Return (x, y) of the center of cell containing provided text 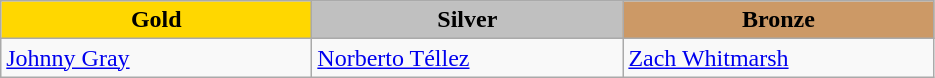
Bronze (778, 20)
Norberto Téllez (468, 58)
Silver (468, 20)
Zach Whitmarsh (778, 58)
Johnny Gray (156, 58)
Gold (156, 20)
